Provide the [x, y] coordinate of the cell's center where the given text is located.  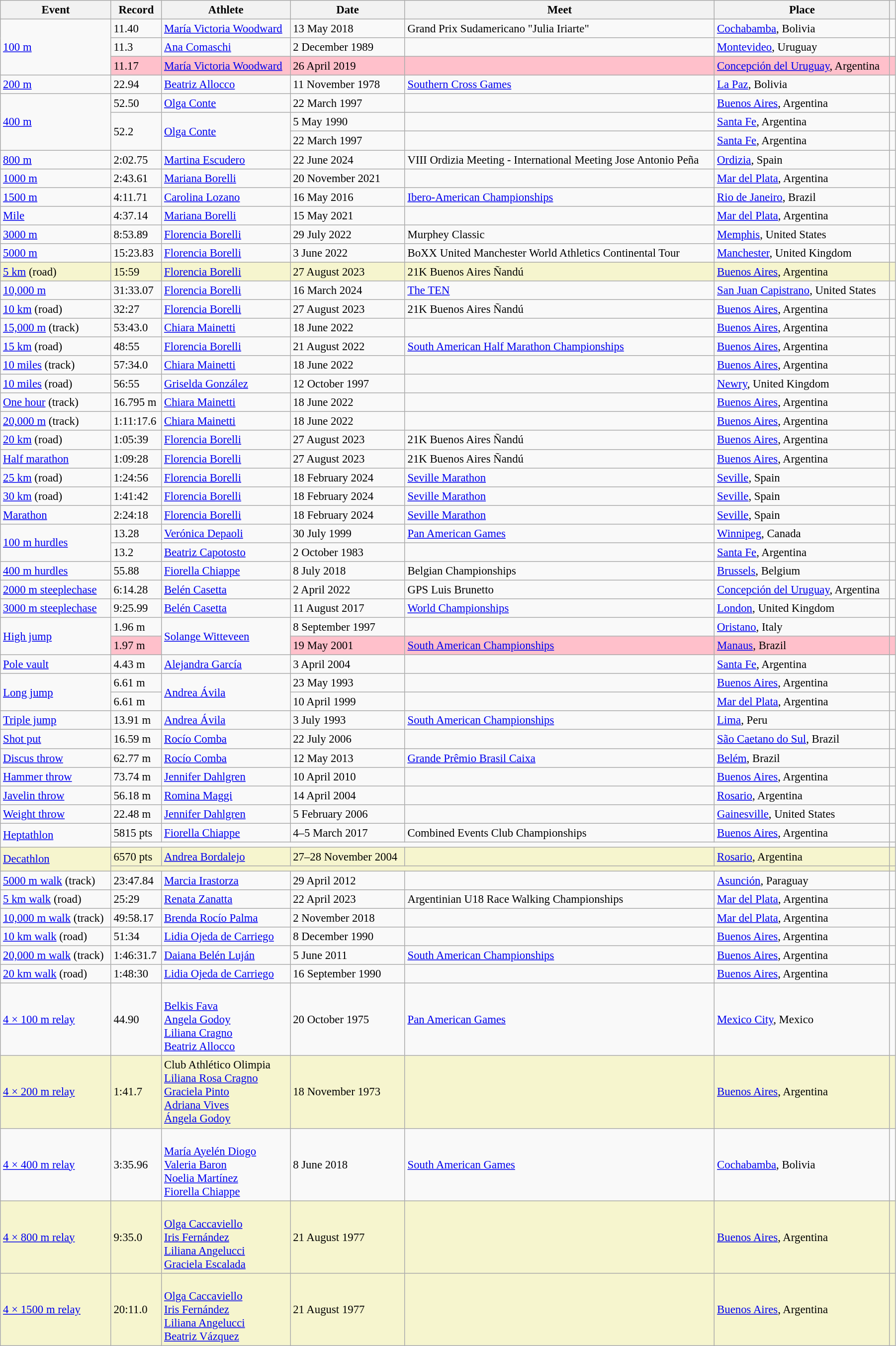
100 m hurdles [56, 543]
21 August 2022 [348, 347]
Olga CaccavielloIris FernándezLiliana AngelucciBeatriz Vázquez [226, 1309]
5000 m walk (track) [56, 880]
22 April 2023 [348, 899]
Combined Events Club Championships [560, 833]
25:29 [136, 899]
2 December 1989 [348, 47]
La Paz, Bolivia [802, 85]
Ana Comaschi [226, 47]
10 April 1999 [348, 702]
Place [802, 10]
6:14.28 [136, 589]
World Championships [560, 608]
8 July 2018 [348, 571]
2000 m steeplechase [56, 589]
29 July 2022 [348, 234]
5 km walk (road) [56, 899]
16 May 2016 [348, 197]
4–5 March 2017 [348, 833]
South American Games [560, 1164]
12 October 1997 [348, 384]
10 km walk (road) [56, 937]
31:33.07 [136, 290]
5 May 1990 [348, 122]
Olga CaccavielloIris FernándezLiliana AngelucciGraciela Escalada [226, 1237]
Brussels, Belgium [802, 571]
The TEN [560, 290]
Andrea Bordalejo [226, 857]
Alejandra García [226, 665]
1:05:39 [136, 440]
15 km (road) [56, 347]
1000 m [56, 178]
One hour (track) [56, 402]
56:55 [136, 384]
5 June 2011 [348, 956]
3 April 2004 [348, 665]
Meet [560, 10]
13 May 2018 [348, 29]
Manaus, Brazil [802, 646]
Verónica Depaoli [226, 534]
16 March 2024 [348, 290]
22.48 m [136, 814]
Griselda González [226, 384]
10 km (road) [56, 309]
56.18 m [136, 795]
Grand Prix Sudamericano "Julia Iriarte" [560, 29]
5 February 2006 [348, 814]
44.90 [136, 1020]
VIII Ordizia Meeting - International Meeting Jose Antonio Peña [560, 160]
9:35.0 [136, 1237]
30 July 1999 [348, 534]
10,000 m walk (track) [56, 918]
Argentinian U18 Race Walking Championships [560, 899]
6570 pts [136, 857]
2:24:18 [136, 515]
1:46:31.7 [136, 956]
73.74 m [136, 776]
3 June 2022 [348, 253]
San Juan Capistrano, United States [802, 290]
Discus throw [56, 758]
Marathon [56, 515]
4 × 1500 m relay [56, 1309]
Ibero-American Championships [560, 197]
26 April 2019 [348, 66]
20 November 2021 [348, 178]
53:43.0 [136, 328]
19 May 2001 [348, 646]
8 June 2018 [348, 1164]
52.50 [136, 103]
11.3 [136, 47]
Heptathlon [56, 835]
Decathlon [56, 859]
22 July 2006 [348, 739]
52.2 [136, 131]
30 km (road) [56, 496]
12 May 2013 [348, 758]
2:02.75 [136, 160]
200 m [56, 85]
2 October 1983 [348, 552]
55.88 [136, 571]
51:34 [136, 937]
Beatriz Capotosto [226, 552]
Montevideo, Uruguay [802, 47]
5 km (road) [56, 272]
Grande Prêmio Brasil Caixa [560, 758]
11.17 [136, 66]
8 December 1990 [348, 937]
20 km (road) [56, 440]
Solange Witteveen [226, 637]
15:59 [136, 272]
Club Athlético OlimpiaLiliana Rosa CragnoGraciela PintoAdriana VivesÁngela Godoy [226, 1092]
4 × 200 m relay [56, 1092]
Ordizia, Spain [802, 160]
São Caetano do Sul, Brazil [802, 739]
20,000 m walk (track) [56, 956]
4 × 800 m relay [56, 1237]
22.94 [136, 85]
62.77 m [136, 758]
29 April 2012 [348, 880]
16.795 m [136, 402]
13.28 [136, 534]
4:37.14 [136, 215]
Murphey Classic [560, 234]
Mile [56, 215]
Manchester, United Kingdom [802, 253]
Lima, Peru [802, 721]
20 km walk (road) [56, 974]
High jump [56, 637]
15:23.83 [136, 253]
11 August 2017 [348, 608]
32:27 [136, 309]
BoXX United Manchester World Athletics Continental Tour [560, 253]
18 November 1973 [348, 1092]
Martina Escudero [226, 160]
1500 m [56, 197]
Belgian Championships [560, 571]
49:58.17 [136, 918]
1:11:17.6 [136, 421]
10 miles (road) [56, 384]
4 × 100 m relay [56, 1020]
Shot put [56, 739]
GPS Luis Brunetto [560, 589]
María Ayelén DiogoValeria BaronNoelia MartínezFiorella Chiappe [226, 1164]
Beatriz Allocco [226, 85]
1:41.7 [136, 1092]
10 April 2010 [348, 776]
800 m [56, 160]
100 m [56, 48]
Renata Zanatta [226, 899]
11.40 [136, 29]
25 km (road) [56, 478]
3000 m steeplechase [56, 608]
15,000 m (track) [56, 328]
Rio de Janeiro, Brazil [802, 197]
4.43 m [136, 665]
1:09:28 [136, 459]
Brenda Rocío Palma [226, 918]
Mexico City, Mexico [802, 1020]
10,000 m [56, 290]
Triple jump [56, 721]
23 May 1993 [348, 683]
South American Half Marathon Championships [560, 347]
1.97 m [136, 646]
Pole vault [56, 665]
4:11.71 [136, 197]
2:43.61 [136, 178]
Daiana Belén Luján [226, 956]
London, United Kingdom [802, 608]
Asunción, Paraguay [802, 880]
13.91 m [136, 721]
23:47.84 [136, 880]
16.59 m [136, 739]
3:35.96 [136, 1164]
Southern Cross Games [560, 85]
400 m hurdles [56, 571]
Hammer throw [56, 776]
Weight throw [56, 814]
Belém, Brazil [802, 758]
Belkis FavaAngela GodoyLiliana CragnoBeatriz Allocco [226, 1020]
1:48:30 [136, 974]
8 September 1997 [348, 627]
9:25.99 [136, 608]
Memphis, United States [802, 234]
10 miles (track) [56, 365]
1:41:42 [136, 496]
3000 m [56, 234]
Romina Maggi [226, 795]
Marcia Irastorza [226, 880]
Half marathon [56, 459]
3 July 1993 [348, 721]
27–28 November 2004 [348, 857]
Newry, United Kingdom [802, 384]
20 October 1975 [348, 1020]
1.96 m [136, 627]
Oristano, Italy [802, 627]
15 May 2021 [348, 215]
22 June 2024 [348, 160]
57:34.0 [136, 365]
13.2 [136, 552]
2 November 2018 [348, 918]
Carolina Lozano [226, 197]
Winnipeg, Canada [802, 534]
5000 m [56, 253]
1:24:56 [136, 478]
Event [56, 10]
11 November 1978 [348, 85]
Record [136, 10]
2 April 2022 [348, 589]
20,000 m (track) [56, 421]
48:55 [136, 347]
20:11.0 [136, 1309]
8:53.89 [136, 234]
16 September 1990 [348, 974]
14 April 2004 [348, 795]
5815 pts [136, 833]
Javelin throw [56, 795]
Date [348, 10]
Athlete [226, 10]
Long jump [56, 692]
400 m [56, 122]
4 × 400 m relay [56, 1164]
Gainesville, United States [802, 814]
